Search for the cell housing the specified text and yield its [x, y] center coordinate. 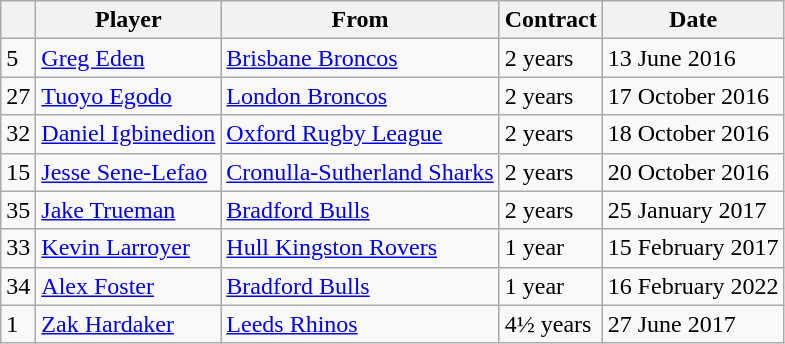
34 [18, 286]
33 [18, 248]
15 February 2017 [693, 248]
13 June 2016 [693, 58]
Alex Foster [128, 286]
Tuoyo Egodo [128, 96]
From [360, 20]
Leeds Rhinos [360, 324]
32 [18, 134]
4½ years [550, 324]
Jake Trueman [128, 210]
Player [128, 20]
5 [18, 58]
Contract [550, 20]
Kevin Larroyer [128, 248]
Date [693, 20]
Zak Hardaker [128, 324]
1 [18, 324]
London Broncos [360, 96]
Jesse Sene-Lefao [128, 172]
Cronulla-Sutherland Sharks [360, 172]
18 October 2016 [693, 134]
27 [18, 96]
16 February 2022 [693, 286]
27 June 2017 [693, 324]
Daniel Igbinedion [128, 134]
Greg Eden [128, 58]
35 [18, 210]
15 [18, 172]
17 October 2016 [693, 96]
Oxford Rugby League [360, 134]
25 January 2017 [693, 210]
20 October 2016 [693, 172]
Hull Kingston Rovers [360, 248]
Brisbane Broncos [360, 58]
